From the cell containing the given text, extract its center point as (x, y) coordinate. 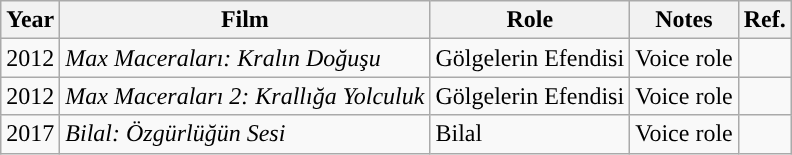
Max Maceraları 2: Krallığa Yolculuk (245, 96)
Bilal (530, 134)
Max Maceraları: Kralın Doğuşu (245, 58)
Role (530, 20)
Bilal: Özgürlüğün Sesi (245, 134)
2017 (30, 134)
Year (30, 20)
Ref. (764, 20)
Film (245, 20)
Notes (684, 20)
